Identify which cell holds the provided text, then report its (X, Y) central coordinate. 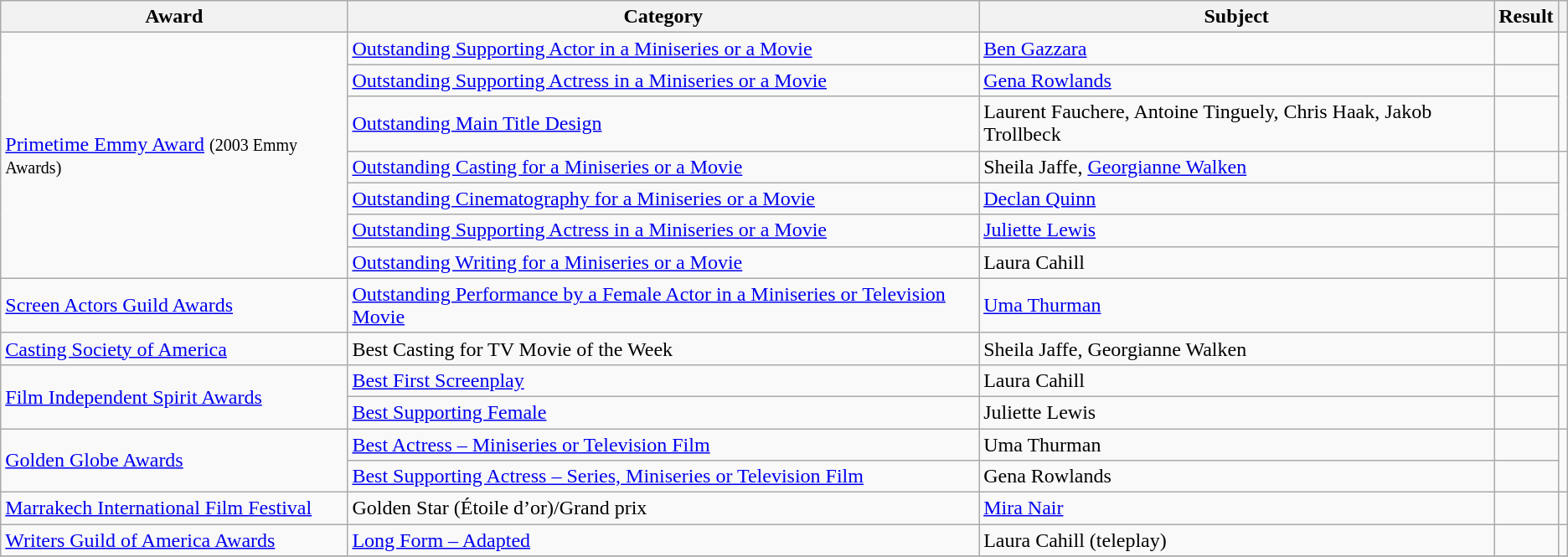
Best Casting for TV Movie of the Week (663, 348)
Declan Quinn (1236, 199)
Best Actress – Miniseries or Television Film (663, 445)
Writers Guild of America Awards (174, 540)
Primetime Emmy Award (2003 Emmy Awards) (174, 156)
Outstanding Main Title Design (663, 124)
Golden Star (Étoile d’or)/Grand prix (663, 508)
Ben Gazzara (1236, 49)
Long Form – Adapted (663, 540)
Category (663, 17)
Award (174, 17)
Best First Screenplay (663, 380)
Laurent Fauchere, Antoine Tinguely, Chris Haak, Jakob Trollbeck (1236, 124)
Outstanding Casting for a Miniseries or a Movie (663, 167)
Outstanding Supporting Actor in a Miniseries or a Movie (663, 49)
Screen Actors Guild Awards (174, 305)
Outstanding Performance by a Female Actor in a Miniseries or Television Movie (663, 305)
Outstanding Cinematography for a Miniseries or a Movie (663, 199)
Best Supporting Female (663, 412)
Film Independent Spirit Awards (174, 396)
Best Supporting Actress – Series, Miniseries or Television Film (663, 477)
Mira Nair (1236, 508)
Result (1526, 17)
Outstanding Writing for a Miniseries or a Movie (663, 262)
Golden Globe Awards (174, 461)
Subject (1236, 17)
Casting Society of America (174, 348)
Laura Cahill (teleplay) (1236, 540)
Marrakech International Film Festival (174, 508)
